From the cell containing the given text, extract its center point as (X, Y) coordinate. 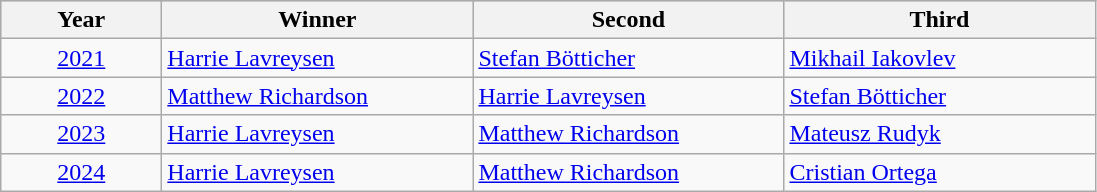
Third (940, 20)
Winner (318, 20)
2024 (82, 172)
2021 (82, 58)
2023 (82, 134)
Cristian Ortega (940, 172)
Year (82, 20)
2022 (82, 96)
Second (628, 20)
Mikhail Iakovlev (940, 58)
Mateusz Rudyk (940, 134)
